Provide the (X, Y) coordinate of the cell's center where the given text is located.  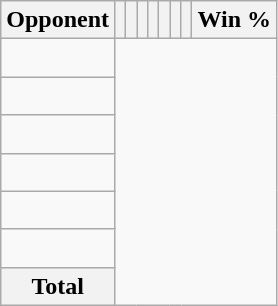
Opponent (58, 20)
Total (58, 286)
Win % (234, 20)
